Return the [x, y] coordinate for the center point of the cell that contains the specified text.  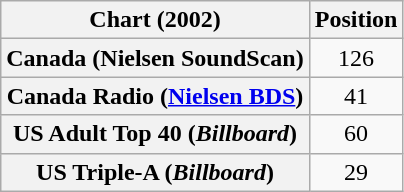
Canada Radio (Nielsen BDS) [155, 96]
Chart (2002) [155, 20]
Canada (Nielsen SoundScan) [155, 58]
126 [356, 58]
41 [356, 96]
29 [356, 172]
60 [356, 134]
US Adult Top 40 (Billboard) [155, 134]
US Triple-A (Billboard) [155, 172]
Position [356, 20]
